Find where the given text appears and provide that cell's center as [x, y] coordinate. 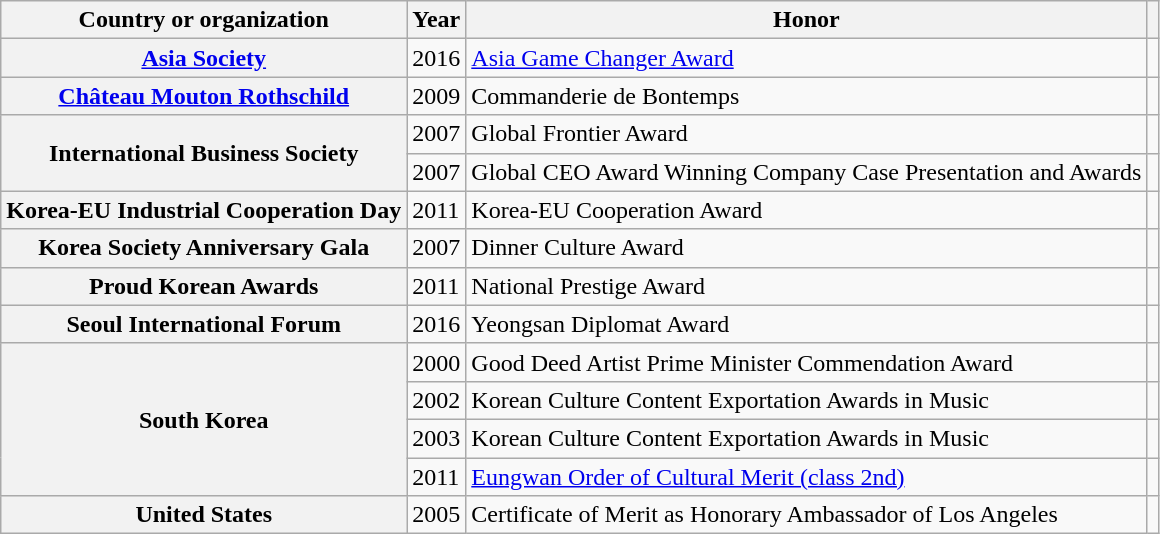
2000 [436, 362]
Honor [806, 20]
Country or organization [204, 20]
International Business Society [204, 153]
2009 [436, 96]
Yeongsan Diplomat Award [806, 324]
Year [436, 20]
Commanderie de Bontemps [806, 96]
Seoul International Forum [204, 324]
Korea-EU Cooperation Award [806, 210]
2003 [436, 438]
Château Mouton Rothschild [204, 96]
Certificate of Merit as Honorary Ambassador of Los Angeles [806, 515]
2005 [436, 515]
Global CEO Award Winning Company Case Presentation and Awards [806, 172]
Global Frontier Award [806, 134]
Proud Korean Awards [204, 286]
South Korea [204, 419]
National Prestige Award [806, 286]
Asia Society [204, 58]
Asia Game Changer Award [806, 58]
Eungwan Order of Cultural Merit (class 2nd) [806, 477]
Korea-EU Industrial Cooperation Day [204, 210]
2002 [436, 400]
Good Deed Artist Prime Minister Commendation Award [806, 362]
Dinner Culture Award [806, 248]
Korea Society Anniversary Gala [204, 248]
United States [204, 515]
